Identify which cell holds the provided text, then report its [x, y] central coordinate. 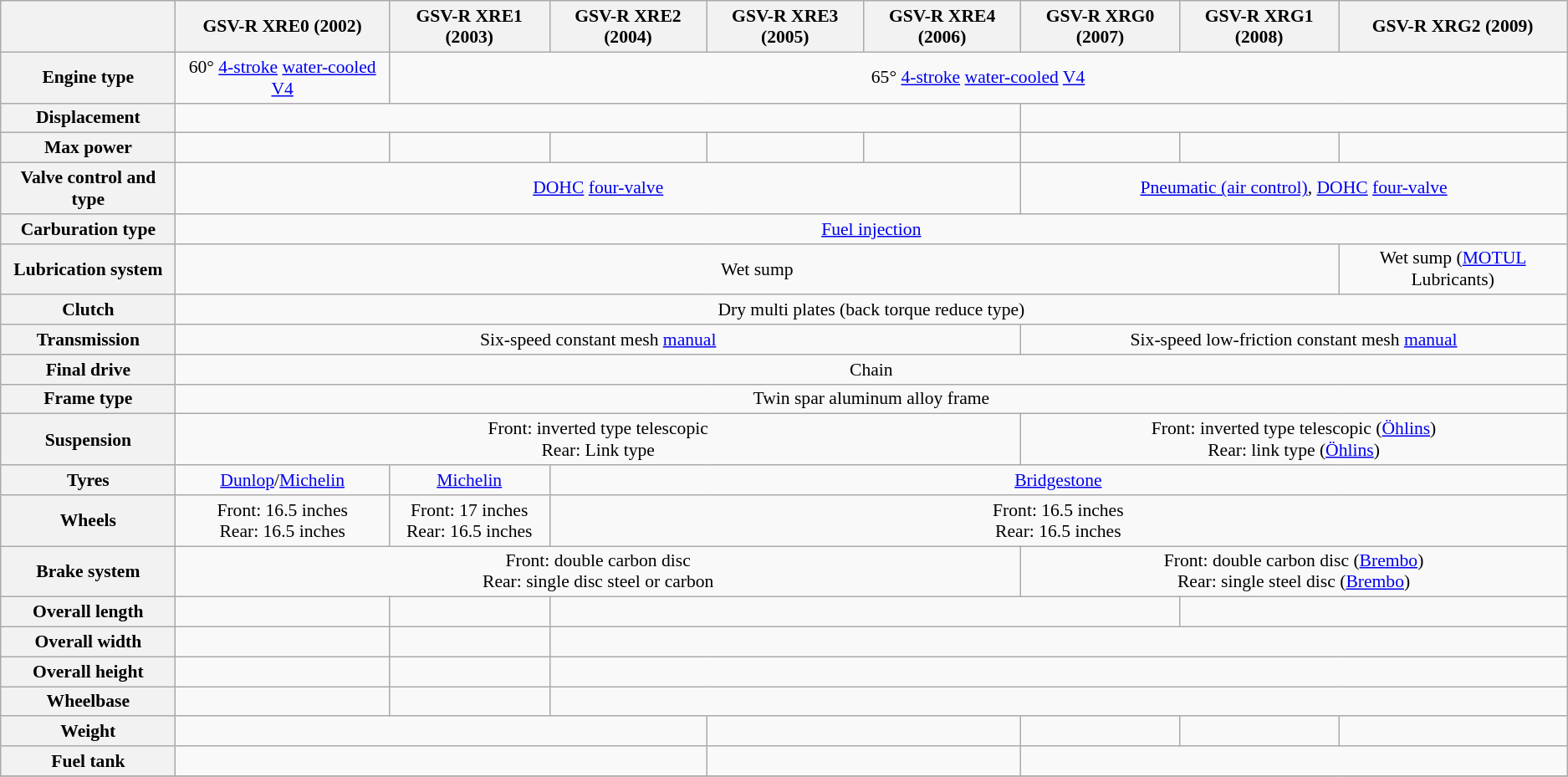
Brake system [89, 572]
Front: inverted type telescopicRear: Link type [599, 440]
GSV-R XRG0 (2007) [1100, 27]
Carburation type [89, 229]
Clutch [89, 310]
Wet sump [758, 269]
Front: double carbon discRear: single disc steel or carbon [599, 572]
Tyres [89, 480]
65° 4-stroke water-cooled V4 [978, 77]
Lubrication system [89, 269]
Overall width [89, 642]
Dunlop/Michelin [283, 480]
Overall length [89, 612]
Transmission [89, 340]
Engine type [89, 77]
Front: inverted type telescopic (Öhlins)Rear: link type (Öhlins) [1293, 440]
Bridgestone [1059, 480]
Suspension [89, 440]
Front: 17 inchesRear: 16.5 inches [469, 520]
Six-speed low-friction constant mesh manual [1293, 340]
Twin spar aluminum alloy frame [871, 399]
GSV-R XRG1 (2008) [1259, 27]
GSV-R XRE1 (2003) [469, 27]
60° 4-stroke water-cooled V4 [283, 77]
Chain [871, 370]
Wet sump (MOTUL Lubricants) [1453, 269]
Displacement [89, 118]
Front: double carbon disc (Brembo)Rear: single steel disc (Brembo) [1293, 572]
Overall height [89, 672]
Dry multi plates (back torque reduce type) [871, 310]
Six-speed constant mesh manual [599, 340]
Final drive [89, 370]
GSV-R XRG2 (2009) [1453, 27]
Max power [89, 148]
GSV-R XRE3 (2005) [785, 27]
Weight [89, 732]
GSV-R XRE0 (2002) [283, 27]
Wheels [89, 520]
Fuel injection [871, 229]
Wheelbase [89, 702]
Pneumatic (air control), DOHC four-valve [1293, 189]
Valve control and type [89, 189]
Fuel tank [89, 761]
Frame type [89, 399]
GSV-R XRE2 (2004) [628, 27]
GSV-R XRE4 (2006) [942, 27]
Michelin [469, 480]
DOHC four-valve [599, 189]
